Determine the [X, Y] coordinate at the center of the cell enclosing the given text.  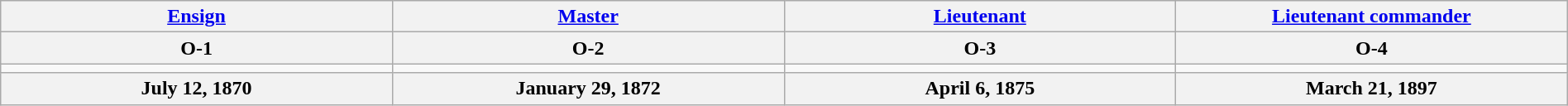
Lieutenant [980, 17]
O-2 [588, 48]
April 6, 1875 [980, 89]
March 21, 1897 [1372, 89]
Lieutenant commander [1372, 17]
July 12, 1870 [197, 89]
O-1 [197, 48]
Master [588, 17]
Ensign [197, 17]
January 29, 1872 [588, 89]
O-3 [980, 48]
O-4 [1372, 48]
